Provide the [x, y] coordinate of the cell's center where the given text is located.  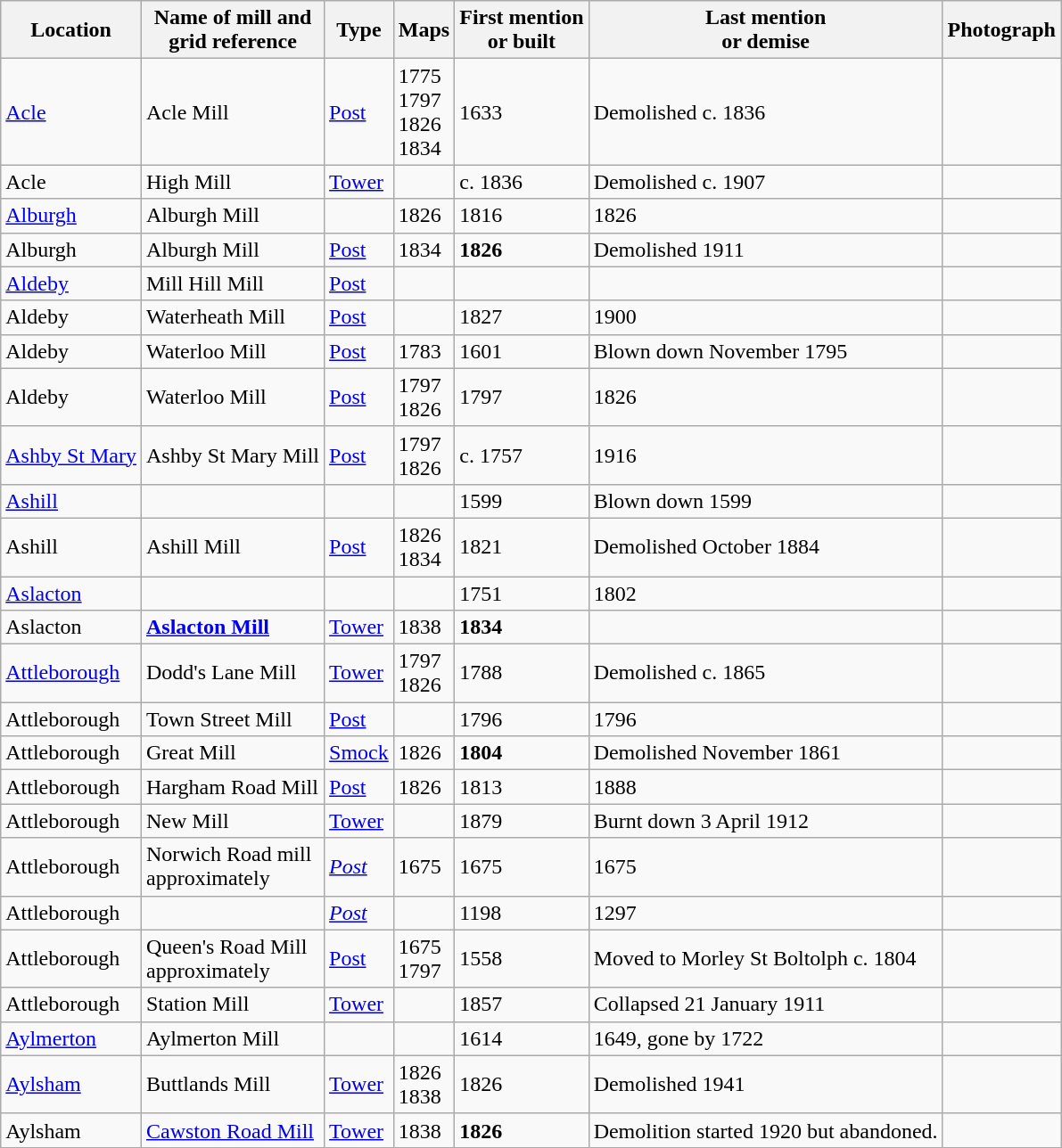
Collapsed 21 January 1911 [765, 1004]
Aylmerton [71, 1038]
1297 [765, 913]
Norwich Road millapproximately [232, 866]
Aslacton Mill [232, 627]
1649, gone by 1722 [765, 1038]
Aylmerton Mill [232, 1038]
Demolition started 1920 but abandoned. [765, 1130]
1827 [522, 317]
Waterheath Mill [232, 317]
1802 [765, 593]
1783 [424, 351]
1804 [522, 753]
1601 [522, 351]
Blown down November 1795 [765, 351]
Demolished November 1861 [765, 753]
Name of mill andgrid reference [232, 30]
1558 [522, 959]
Ashby St Mary Mill [232, 455]
Cawston Road Mill [232, 1130]
Acle Mill [232, 112]
Hargham Road Mill [232, 787]
Dodd's Lane Mill [232, 674]
Great Mill [232, 753]
1614 [522, 1038]
Mill Hill Mill [232, 283]
c. 1757 [522, 455]
First mentionor built [522, 30]
1775179718261834 [424, 112]
1900 [765, 317]
1599 [522, 501]
Ashby St Mary [71, 455]
Demolished 1911 [765, 250]
Smock [359, 753]
Moved to Morley St Boltolph c. 1804 [765, 959]
Location [71, 30]
18261838 [424, 1084]
New Mill [232, 821]
Demolished c. 1836 [765, 112]
1857 [522, 1004]
Type [359, 30]
1879 [522, 821]
1821 [522, 547]
Maps [424, 30]
1788 [522, 674]
Demolished 1941 [765, 1084]
18261834 [424, 547]
1751 [522, 593]
Station Mill [232, 1004]
Queen's Road Millapproximately [232, 959]
High Mill [232, 182]
Demolished c. 1907 [765, 182]
1916 [765, 455]
Demolished c. 1865 [765, 674]
1198 [522, 913]
Town Street Mill [232, 719]
1813 [522, 787]
16751797 [424, 959]
Ashill Mill [232, 547]
1816 [522, 216]
Burnt down 3 April 1912 [765, 821]
Demolished October 1884 [765, 547]
1888 [765, 787]
Last mention or demise [765, 30]
c. 1836 [522, 182]
Blown down 1599 [765, 501]
1797 [522, 398]
Buttlands Mill [232, 1084]
1633 [522, 112]
Photograph [1001, 30]
